For the text-containing cell, return its midpoint in (X, Y) coordinate format. 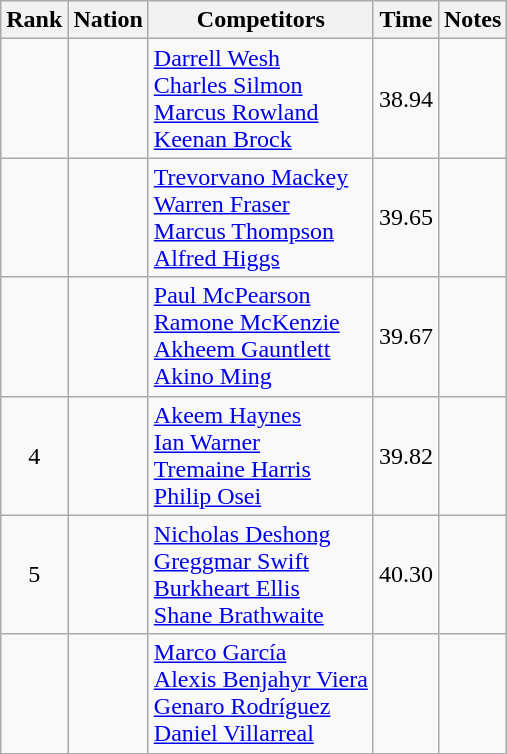
Time (406, 20)
Paul McPearsonRamone McKenzieAkheem GauntlettAkino Ming (260, 336)
Competitors (260, 20)
Rank (34, 20)
39.82 (406, 456)
5 (34, 574)
4 (34, 456)
Darrell WeshCharles SilmonMarcus RowlandKeenan Brock (260, 98)
39.67 (406, 336)
Akeem HaynesIan WarnerTremaine HarrisPhilip Osei (260, 456)
40.30 (406, 574)
Nicholas DeshongGreggmar SwiftBurkheart EllisShane Brathwaite (260, 574)
38.94 (406, 98)
Nation (108, 20)
Trevorvano MackeyWarren FraserMarcus ThompsonAlfred Higgs (260, 218)
Marco GarcíaAlexis Benjahyr VieraGenaro RodríguezDaniel Villarreal (260, 694)
39.65 (406, 218)
Notes (472, 20)
